Scan for the cell matching the given text and deliver its (x, y) coordinate at center. 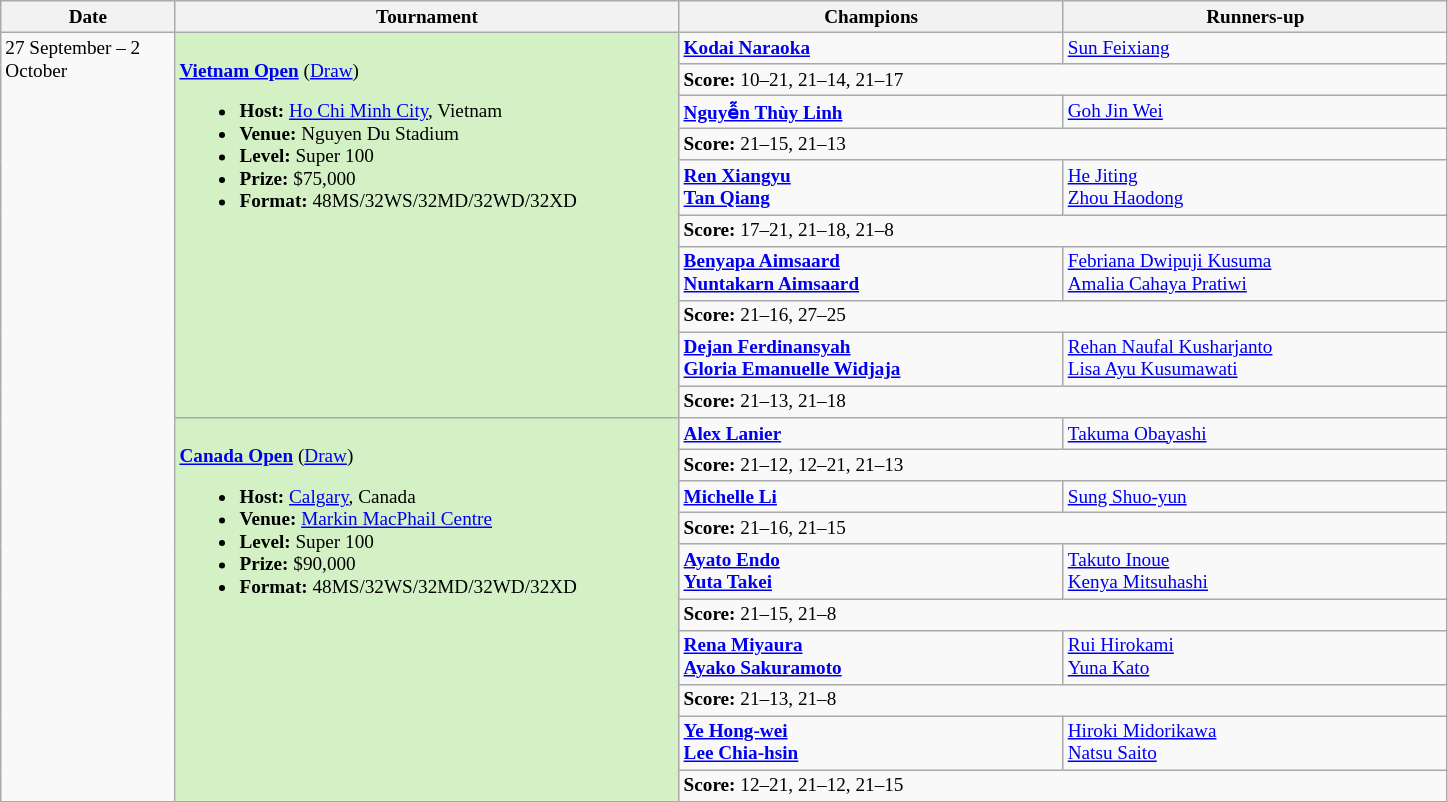
Score: 21–15, 21–13 (1063, 145)
Sung Shuo-yun (1255, 497)
Febriana Dwipuji Kusuma Amalia Cahaya Pratiwi (1255, 273)
Score: 10–21, 21–14, 21–17 (1063, 80)
Takuma Obayashi (1255, 434)
Score: 21–16, 21–15 (1063, 529)
Tournament (427, 17)
27 September – 2 October (88, 416)
Michelle Li (871, 497)
Kodai Naraoka (871, 48)
Rehan Naufal Kusharjanto Lisa Ayu Kusumawati (1255, 359)
Score: 21–13, 21–18 (1063, 402)
He Jiting Zhou Haodong (1255, 187)
Alex Lanier (871, 434)
Rui Hirokami Yuna Kato (1255, 657)
Canada Open (Draw)Host: Calgary, CanadaVenue: Markin MacPhail CentreLevel: Super 100Prize: $90,000Format: 48MS/32WS/32MD/32WD/32XD (427, 610)
Score: 21–13, 21–8 (1063, 700)
Nguyễn Thùy Linh (871, 112)
Rena Miyaura Ayako Sakuramoto (871, 657)
Takuto Inoue Kenya Mitsuhashi (1255, 571)
Ren Xiangyu Tan Qiang (871, 187)
Dejan Ferdinansyah Gloria Emanuelle Widjaja (871, 359)
Sun Feixiang (1255, 48)
Ye Hong-wei Lee Chia-hsin (871, 743)
Score: 12–21, 21–12, 21–15 (1063, 786)
Vietnam Open (Draw)Host: Ho Chi Minh City, VietnamVenue: Nguyen Du StadiumLevel: Super 100Prize: $75,000Format: 48MS/32WS/32MD/32WD/32XD (427, 224)
Champions (871, 17)
Benyapa Aimsaard Nuntakarn Aimsaard (871, 273)
Score: 21–12, 12–21, 21–13 (1063, 465)
Hiroki Midorikawa Natsu Saito (1255, 743)
Ayato Endo Yuta Takei (871, 571)
Goh Jin Wei (1255, 112)
Date (88, 17)
Score: 17–21, 21–18, 21–8 (1063, 230)
Score: 21–15, 21–8 (1063, 614)
Score: 21–16, 27–25 (1063, 316)
Runners-up (1255, 17)
